Output the [X, Y] coordinate of the center of the cell containing the given text.  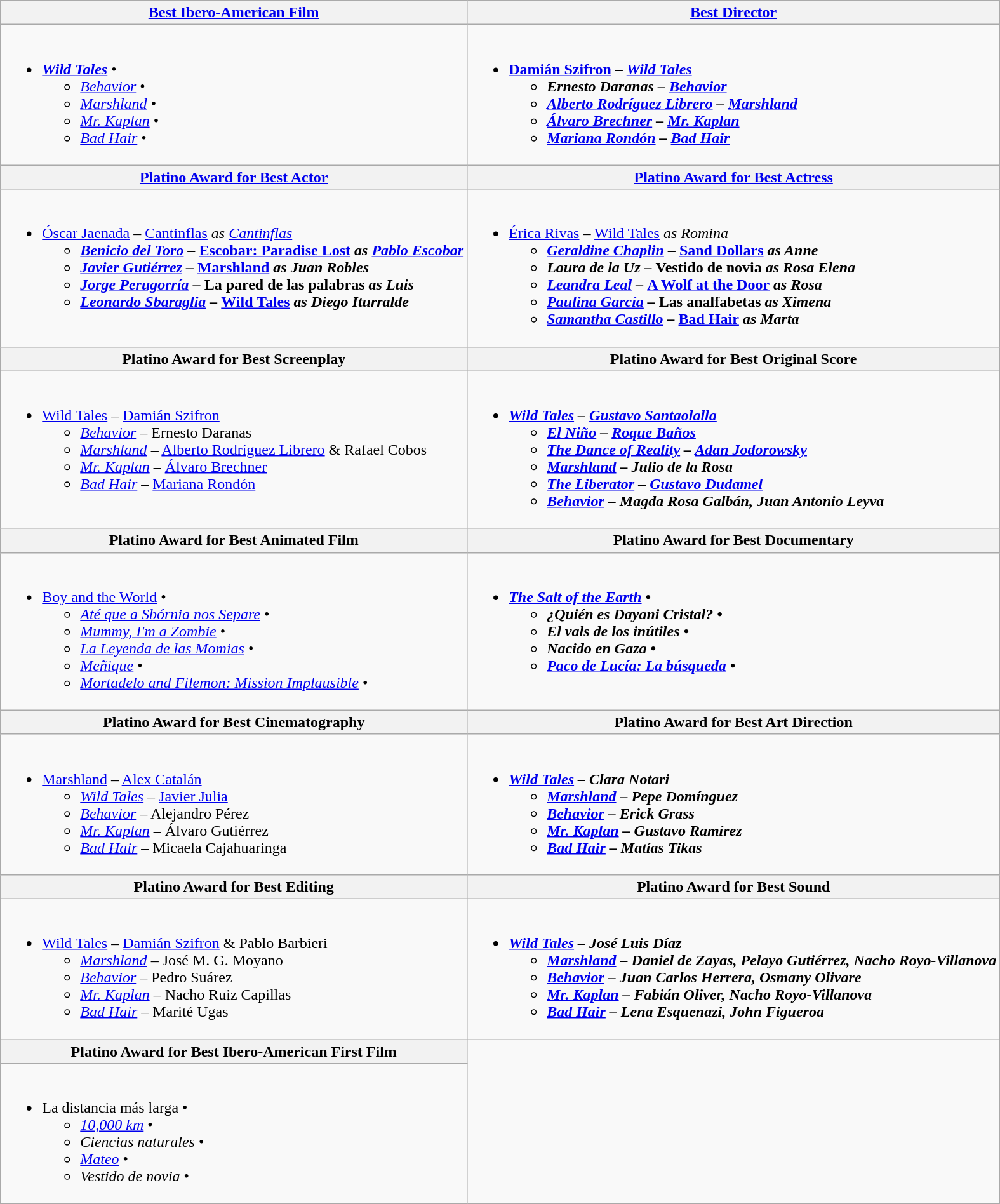
Platino Award for Best Sound [734, 886]
La distancia más larga • 10,000 km • Ciencias naturales • Mateo • Vestido de novia • [234, 1134]
Damián Szifron – Wild TalesErnesto Daranas – BehaviorAlberto Rodríguez Librero – MarshlandÁlvaro Brechner – Mr. KaplanMariana Rondón – Bad Hair [734, 95]
Platino Award for Best Cinematography [234, 722]
Platino Award for Best Art Direction [734, 722]
Platino Award for Best Animated Film [234, 540]
Platino Award for Best Screenplay [234, 359]
Best Director [734, 13]
Marshland – Alex CatalánWild Tales – Javier JuliaBehavior – Alejandro PérezMr. Kaplan – Álvaro GutiérrezBad Hair – Micaela Cajahuaringa [234, 804]
Wild Tales – Clara NotariMarshland – Pepe DomínguezBehavior – Erick GrassMr. Kaplan – Gustavo RamírezBad Hair – Matías Tikas [734, 804]
Platino Award for Best Documentary [734, 540]
Platino Award for Best Editing [234, 886]
Best Ibero-American Film [234, 13]
Platino Award for Best Actress [734, 177]
Wild Tales • Behavior • Marshland • Mr. Kaplan • Bad Hair • [234, 95]
Platino Award for Best Original Score [734, 359]
The Salt of the Earth • ¿Quién es Dayani Cristal? • El vals de los inútiles • Nacido en Gaza • Paco de Lucía: La búsqueda • [734, 631]
Platino Award for Best Ibero-American First Film [234, 1051]
Platino Award for Best Actor [234, 177]
